Locate the cell with the specified text and output its [x, y] center coordinate. 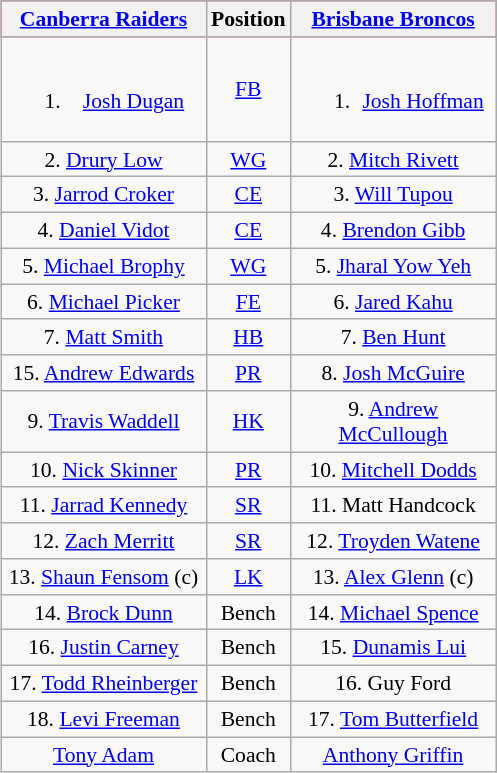
16. Justin Carney [104, 648]
LK [248, 577]
HB [248, 337]
Anthony Griffin [394, 755]
HK [248, 422]
4. Brendon Gibb [394, 231]
6. Michael Picker [104, 302]
2. Mitch Rivett [394, 159]
Tony Adam [104, 755]
17. Todd Rheinberger [104, 684]
3. Jarrod Croker [104, 195]
Josh Dugan [104, 89]
18. Levi Freeman [104, 719]
10. Nick Skinner [104, 470]
FB [248, 89]
17. Tom Butterfield [394, 719]
13. Alex Glenn (c) [394, 577]
7. Ben Hunt [394, 337]
9. Andrew McCullough [394, 422]
Josh Hoffman [394, 89]
9. Travis Waddell [104, 422]
Coach [248, 755]
7. Matt Smith [104, 337]
11. Jarrad Kennedy [104, 505]
15. Andrew Edwards [104, 373]
8. Josh McGuire [394, 373]
6. Jared Kahu [394, 302]
12. Troyden Watene [394, 541]
4. Daniel Vidot [104, 231]
15. Dunamis Lui [394, 648]
Canberra Raiders [104, 19]
5. Jharal Yow Yeh [394, 266]
13. Shaun Fensom (c) [104, 577]
5. Michael Brophy [104, 266]
Position [248, 19]
3. Will Tupou [394, 195]
12. Zach Merritt [104, 541]
14. Brock Dunn [104, 612]
14. Michael Spence [394, 612]
16. Guy Ford [394, 684]
11. Matt Handcock [394, 505]
FE [248, 302]
2. Drury Low [104, 159]
10. Mitchell Dodds [394, 470]
Brisbane Broncos [394, 19]
